Search for the cell housing the specified text and yield its [X, Y] center coordinate. 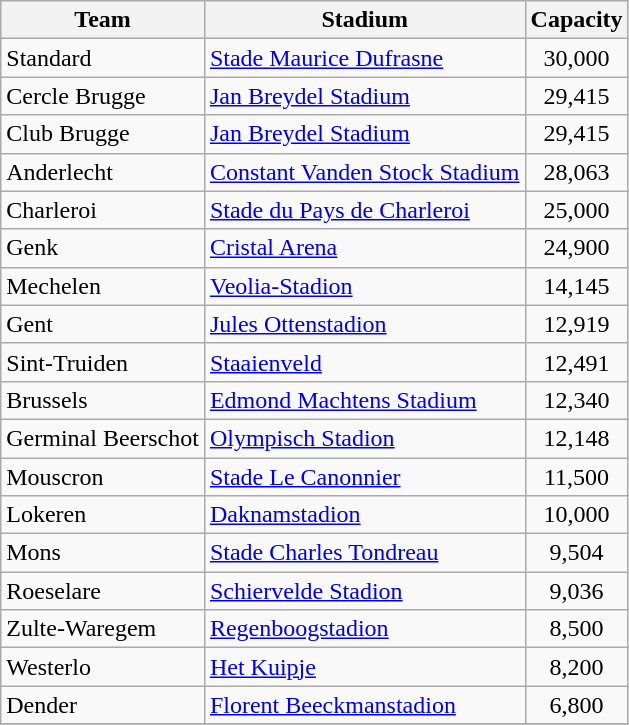
Gent [103, 324]
Roeselare [103, 591]
Het Kuipje [364, 667]
24,900 [576, 248]
Daknamstadion [364, 515]
Stade du Pays de Charleroi [364, 210]
Brussels [103, 400]
Mouscron [103, 477]
Genk [103, 248]
Lokeren [103, 515]
Sint-Truiden [103, 362]
Mechelen [103, 286]
Stade Maurice Dufrasne [364, 58]
Mons [103, 553]
Club Brugge [103, 134]
14,145 [576, 286]
Schiervelde Stadion [364, 591]
11,500 [576, 477]
Stade Charles Tondreau [364, 553]
25,000 [576, 210]
Stadium [364, 20]
30,000 [576, 58]
Cristal Arena [364, 248]
Edmond Machtens Stadium [364, 400]
9,036 [576, 591]
Jules Ottenstadion [364, 324]
12,340 [576, 400]
Regenboogstadion [364, 629]
Team [103, 20]
10,000 [576, 515]
Florent Beeckmanstadion [364, 705]
Westerlo [103, 667]
Olympisch Stadion [364, 438]
Dender [103, 705]
Constant Vanden Stock Stadium [364, 172]
8,200 [576, 667]
12,919 [576, 324]
Capacity [576, 20]
Standard [103, 58]
Charleroi [103, 210]
12,148 [576, 438]
Veolia-Stadion [364, 286]
Staaienveld [364, 362]
6,800 [576, 705]
8,500 [576, 629]
Anderlecht [103, 172]
28,063 [576, 172]
Stade Le Canonnier [364, 477]
Germinal Beerschot [103, 438]
Zulte-Waregem [103, 629]
12,491 [576, 362]
9,504 [576, 553]
Cercle Brugge [103, 96]
